Identify which cell holds the provided text, then report its (x, y) central coordinate. 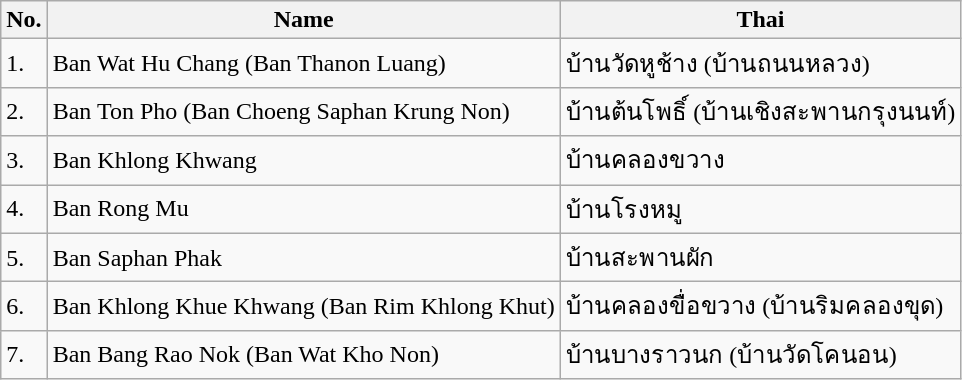
No. (24, 20)
Thai (760, 20)
บ้านสะพานผัก (760, 258)
4. (24, 208)
บ้านโรงหมู (760, 208)
Ban Wat Hu Chang (Ban Thanon Luang) (304, 64)
Ban Bang Rao Nok (Ban Wat Kho Non) (304, 354)
บ้านวัดหูช้าง (บ้านถนนหลวง) (760, 64)
บ้านต้นโพธิ์ (บ้านเชิงสะพานกรุงนนท์) (760, 112)
6. (24, 306)
บ้านคลองขื่อขวาง (บ้านริมคลองขุด) (760, 306)
Ban Khlong Khwang (304, 160)
5. (24, 258)
Ban Rong Mu (304, 208)
Ban Ton Pho (Ban Choeng Saphan Krung Non) (304, 112)
3. (24, 160)
บ้านคลองขวาง (760, 160)
1. (24, 64)
Ban Khlong Khue Khwang (Ban Rim Khlong Khut) (304, 306)
Name (304, 20)
7. (24, 354)
บ้านบางราวนก (บ้านวัดโคนอน) (760, 354)
2. (24, 112)
Ban Saphan Phak (304, 258)
